Return [X, Y] of the center of cell containing provided text 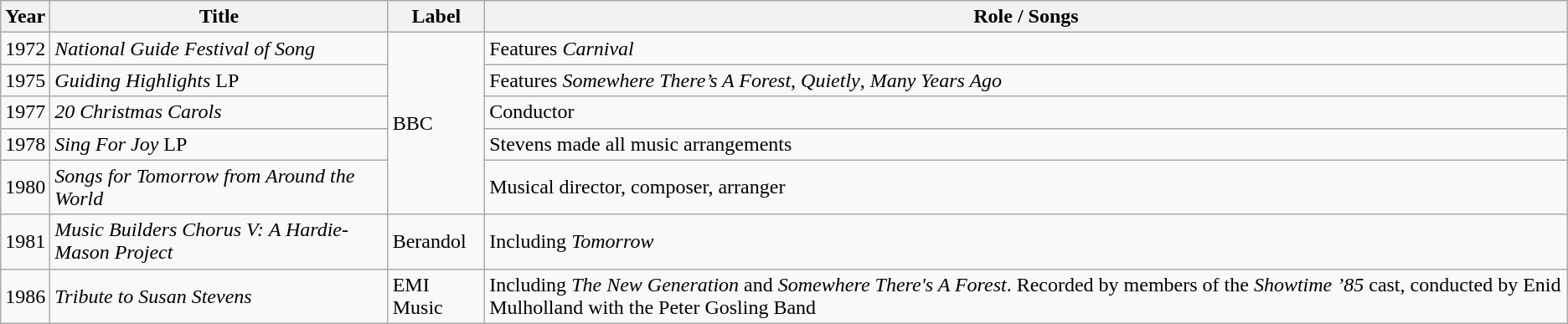
Guiding Highlights LP [219, 80]
Role / Songs [1027, 17]
Tribute to Susan Stevens [219, 296]
Label [436, 17]
Music Builders Chorus V: A Hardie-Mason Project [219, 241]
1981 [25, 241]
Stevens made all music arrangements [1027, 144]
Berandol [436, 241]
Songs for Tomorrow from Around the World [219, 188]
Features Somewhere There’s A Forest, Quietly, Many Years Ago [1027, 80]
1977 [25, 112]
Musical director, composer, arranger [1027, 188]
EMI Music [436, 296]
Conductor [1027, 112]
BBC [436, 124]
Year [25, 17]
1978 [25, 144]
Features Carnival [1027, 49]
National Guide Festival of Song [219, 49]
1975 [25, 80]
20 Christmas Carols [219, 112]
Sing For Joy LP [219, 144]
1986 [25, 296]
1980 [25, 188]
Title [219, 17]
Including Tomorrow [1027, 241]
1972 [25, 49]
